Determine the (X, Y) coordinate at the center of the cell enclosing the given text.  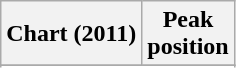
Peakposition (188, 34)
Chart (2011) (72, 34)
